Extract the (x, y) coordinate from the center of the cell holding the provided text.  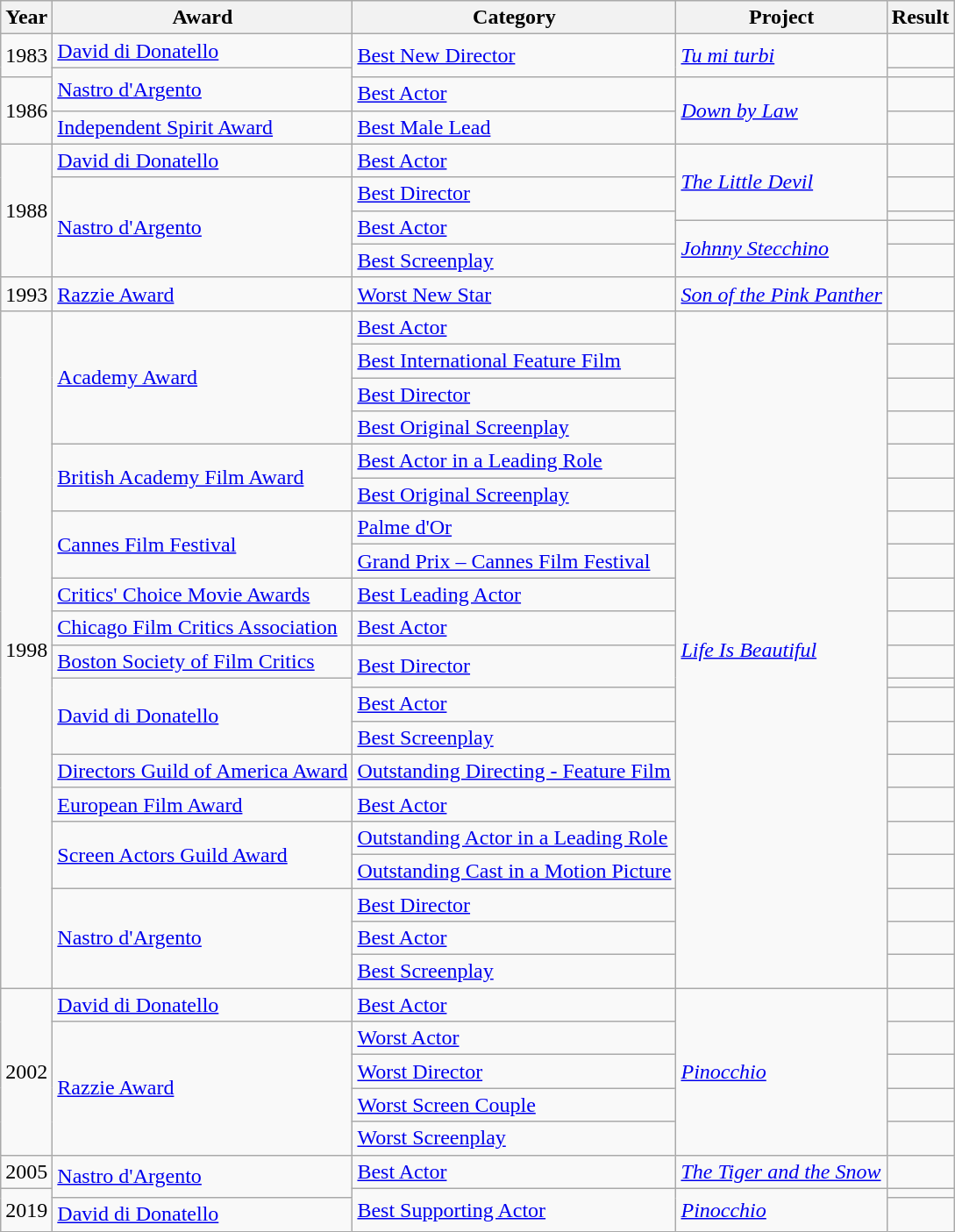
Worst Screenplay (514, 1138)
Worst New Star (514, 294)
2019 (26, 1210)
Year (26, 18)
Grand Prix – Cannes Film Festival (514, 561)
Best International Feature Film (514, 360)
Screen Actors Guild Award (203, 854)
Worst Screen Couple (514, 1105)
Worst Actor (514, 1038)
Directors Guild of America Award (203, 771)
Project (781, 18)
Best Leading Actor (514, 595)
Critics' Choice Movie Awards (203, 595)
Best Male Lead (514, 127)
European Film Award (203, 804)
Son of the Pink Panther (781, 294)
Best New Director (514, 56)
Independent Spirit Award (203, 127)
Down by Law (781, 110)
Johnny Stecchino (781, 249)
2005 (26, 1171)
1993 (26, 294)
Result (920, 18)
The Little Devil (781, 182)
Category (514, 18)
Worst Director (514, 1072)
Tu mi turbi (781, 56)
Boston Society of Film Critics (203, 661)
Best Supporting Actor (514, 1210)
British Academy Film Award (203, 478)
Best Actor in a Leading Role (514, 461)
The Tiger and the Snow (781, 1171)
Chicago Film Critics Association (203, 628)
1988 (26, 210)
Palme d'Or (514, 528)
Academy Award (203, 377)
1983 (26, 56)
Cannes Film Festival (203, 545)
Award (203, 18)
Outstanding Actor in a Leading Role (514, 837)
Life Is Beautiful (781, 649)
Outstanding Directing - Feature Film (514, 771)
1998 (26, 649)
Outstanding Cast in a Motion Picture (514, 871)
2002 (26, 1072)
1986 (26, 110)
